Identify which cell holds the provided text, then report its (X, Y) central coordinate. 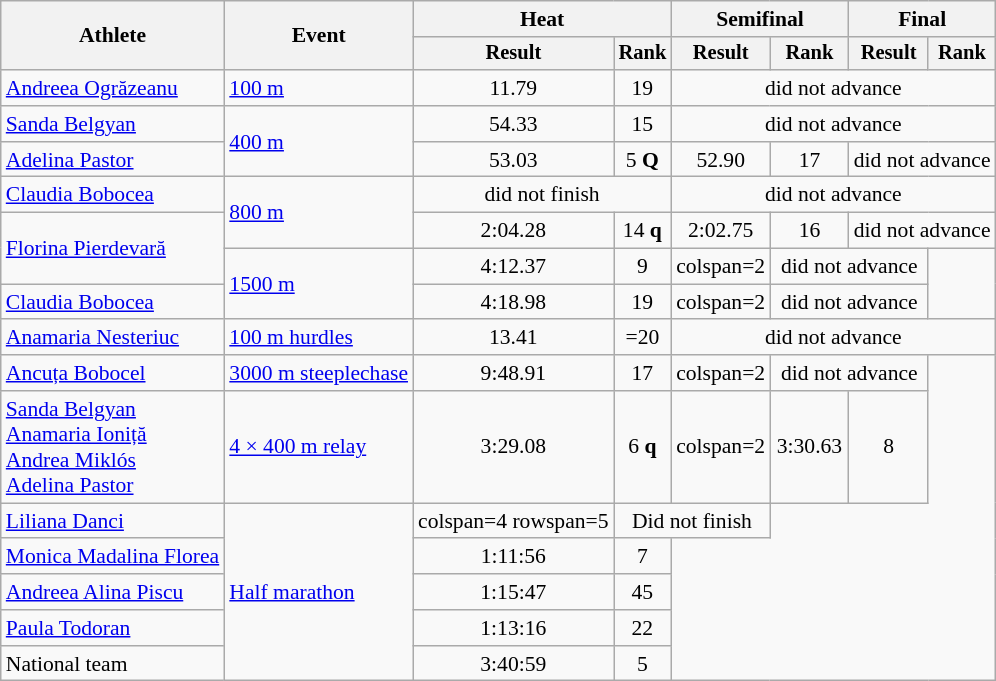
3:29.08 (514, 447)
1:11:56 (514, 557)
16 (810, 231)
2:04.28 (514, 231)
9:48.91 (514, 373)
=20 (643, 338)
100 m (318, 88)
Semifinal (760, 19)
13.41 (514, 338)
Half marathon (318, 592)
Sanda Belgyan (113, 124)
800 m (318, 212)
Adelina Pastor (113, 160)
1:13:16 (514, 628)
did not finish (542, 195)
9 (643, 267)
Athlete (113, 36)
Final (922, 19)
53.03 (514, 160)
400 m (318, 142)
Andreea Alina Piscu (113, 592)
7 (643, 557)
1:15:47 (514, 592)
4:18.98 (514, 302)
11.79 (514, 88)
45 (643, 592)
5 Q (643, 160)
Andreea Ogrăzeanu (113, 88)
Anamaria Nesteriuc (113, 338)
Ancuța Bobocel (113, 373)
Monica Madalina Florea (113, 557)
Liliana Danci (113, 521)
colspan=4 rowspan=5 (514, 521)
8 (889, 447)
52.90 (720, 160)
22 (643, 628)
Event (318, 36)
14 q (643, 231)
2:02.75 (720, 231)
1500 m (318, 284)
Paula Todoran (113, 628)
4:12.37 (514, 267)
Sanda BelgyanAnamaria IonițăAndrea MiklósAdelina Pastor (113, 447)
Did not finish (692, 521)
15 (643, 124)
Florina Pierdevară (113, 248)
6 q (643, 447)
4 × 400 m relay (318, 447)
3:30.63 (810, 447)
Heat (542, 19)
3000 m steeplechase (318, 373)
100 m hurdles (318, 338)
54.33 (514, 124)
